Provide the (x, y) coordinate of the cell's center where the given text is located.  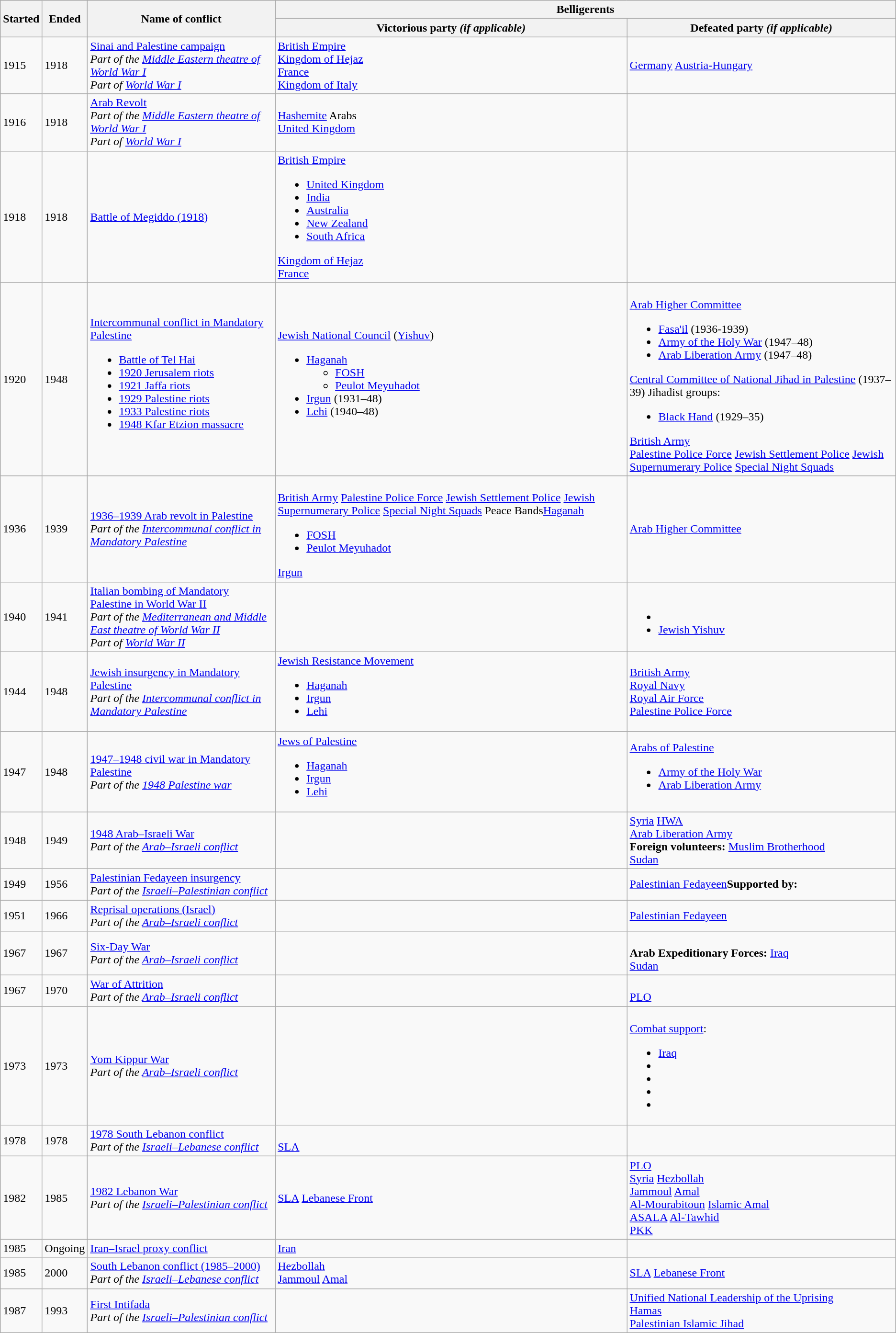
1970 (65, 991)
Iran–Israel proxy conflict (181, 1248)
Unified National Leadership of the Uprising HamasPalestinian Islamic Jihad (761, 1310)
1987 (21, 1310)
Jewish Yishuv (761, 617)
Yom Kippur WarPart of the Arab–Israeli conflict (181, 1066)
First IntifadaPart of the Israeli–Palestinian conflict (181, 1310)
1920 (21, 379)
Defeated party (if applicable) (761, 28)
Reprisal operations (Israel)Part of the Arab–Israeli conflict (181, 915)
1948 Arab–Israeli WarPart of the Arab–Israeli conflict (181, 840)
2000 (65, 1273)
Ended (65, 19)
Jews of PalestineHaganahIrgunLehi (451, 772)
Syria HWA Arab Liberation Army Foreign volunteers: Muslim Brotherhood Sudan (761, 840)
Palestinian Fedayeen insurgencyPart of the Israeli–Palestinian conflict (181, 884)
Jewish insurgency in Mandatory PalestinePart of the Intercommunal conflict in Mandatory Palestine (181, 691)
Jewish Resistance MovementHaganahIrgunLehi (451, 691)
1936–1939 Arab revolt in PalestinePart of the Intercommunal conflict in Mandatory Palestine (181, 529)
Started (21, 19)
1944 (21, 691)
Hezbollah Jammoul Amal (451, 1273)
Combat support: Iraq (761, 1066)
Battle of Megiddo (1918) (181, 216)
War of AttritionPart of the Arab–Israeli conflict (181, 991)
Arab Expeditionary Forces: Iraq Sudan (761, 953)
Sinai and Palestine campaignPart of the Middle Eastern theatre of World War IPart of World War I (181, 65)
Name of conflict (181, 19)
South Lebanon conflict (1985–2000)Part of the Israeli–Lebanese conflict (181, 1273)
British Empire Kingdom of HejazFranceKingdom of Italy (451, 65)
Hashemite Arabs United Kingdom (451, 123)
Belligerents (586, 10)
British Army Royal Navy Royal Air Force Palestine Police Force (761, 691)
Italian bombing of Mandatory Palestine in World War IIPart of the Mediterranean and Middle East theatre of World War IIPart of World War II (181, 617)
1916 (21, 123)
PLO Syria Hezbollah Jammoul Amal Al-Mourabitoun Islamic Amal ASALA Al-Tawhid PKK (761, 1198)
PLO (761, 991)
Arab RevoltPart of the Middle Eastern theatre of World War IPart of World War I (181, 123)
Palestinian Fedayeen (761, 915)
1947 (21, 772)
1951 (21, 915)
1982 (21, 1198)
Ongoing (65, 1248)
Jewish National Council (Yishuv)HaganahFOSHPeulot MeyuhadotIrgun (1931–48)Lehi (1940–48) (451, 379)
1939 (65, 529)
1941 (65, 617)
Arabs of PalestineArmy of the Holy WarArab Liberation Army (761, 772)
1966 (65, 915)
1940 (21, 617)
Arab Higher Committee (761, 529)
Palestinian FedayeenSupported by: (761, 884)
British Empire United Kingdom India Australia New Zealand South Africa Kingdom of HejazFrance (451, 216)
Iran (451, 1248)
Germany Austria-Hungary (761, 65)
1915 (21, 65)
1982 Lebanon WarPart of the Israeli–Palestinian conflict (181, 1198)
1947–1948 civil war in Mandatory PalestinePart of the 1948 Palestine war (181, 772)
Victorious party (if applicable) (451, 28)
1956 (65, 884)
Six-Day WarPart of the Arab–Israeli conflict (181, 953)
1993 (65, 1310)
1936 (21, 529)
1978 South Lebanon conflictPart of the Israeli–Lebanese conflict (181, 1141)
SLA (451, 1141)
